From the cell containing the given text, extract its center point as [x, y] coordinate. 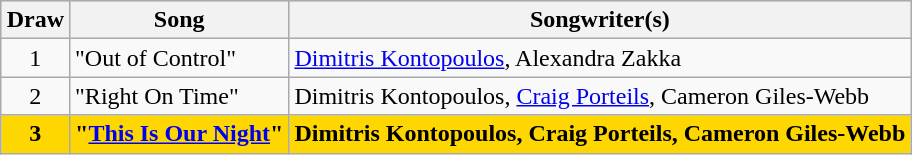
Draw [35, 20]
3 [35, 134]
2 [35, 96]
"This Is Our Night" [180, 134]
"Right On Time" [180, 96]
Songwriter(s) [600, 20]
"Out of Control" [180, 58]
1 [35, 58]
Dimitris Kontopoulos, Alexandra Zakka [600, 58]
Song [180, 20]
